Locate the cell with the specified text and output its [X, Y] center coordinate. 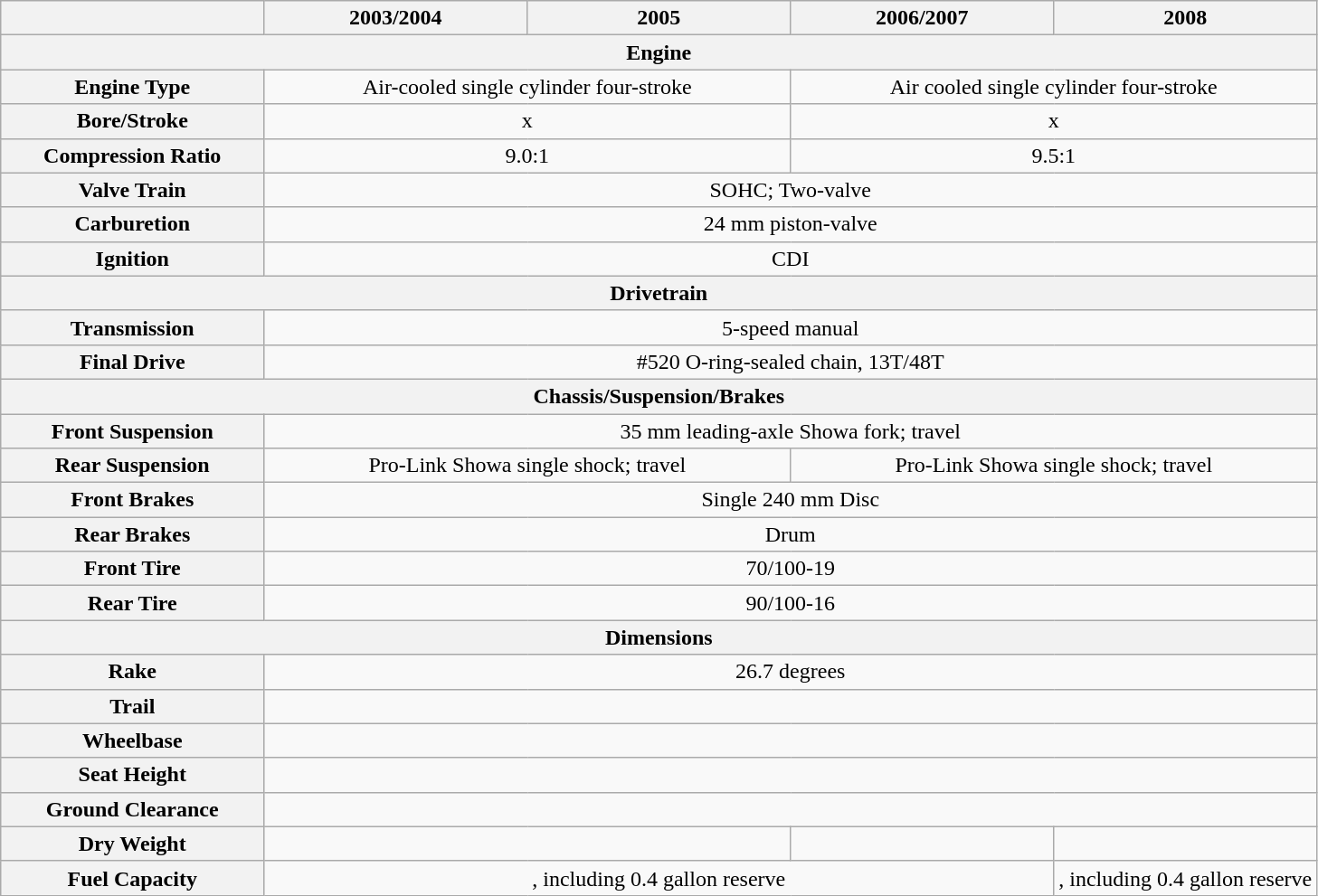
Ground Clearance [132, 809]
Rear Suspension [132, 466]
Chassis/Suspension/Brakes [659, 396]
Dimensions [659, 637]
Air-cooled single cylinder four-stroke [527, 87]
2005 [659, 18]
Wheelbase [132, 740]
26.7 degrees [791, 672]
Rear Tire [132, 603]
9.0:1 [527, 156]
35 mm leading-axle Showa fork; travel [791, 431]
Air cooled single cylinder four-stroke [1054, 87]
Compression Ratio [132, 156]
Transmission [132, 327]
24 mm piston-valve [791, 224]
Engine [659, 52]
Final Drive [132, 362]
Front Suspension [132, 431]
Valve Train [132, 190]
90/100-16 [791, 603]
2008 [1185, 18]
CDI [791, 259]
2003/2004 [396, 18]
Fuel Capacity [132, 878]
5-speed manual [791, 327]
Rake [132, 672]
Engine Type [132, 87]
Carburetion [132, 224]
9.5:1 [1054, 156]
70/100-19 [791, 569]
#520 O-ring-sealed chain, 13T/48T [791, 362]
Dry Weight [132, 844]
SOHC; Two-valve [791, 190]
2006/2007 [923, 18]
Front Brakes [132, 500]
Drum [791, 534]
Front Tire [132, 569]
Bore/Stroke [132, 121]
Seat Height [132, 775]
Drivetrain [659, 293]
Trail [132, 706]
Ignition [132, 259]
Rear Brakes [132, 534]
Single 240 mm Disc [791, 500]
